Determine the (X, Y) coordinate at the center of the cell enclosing the given text.  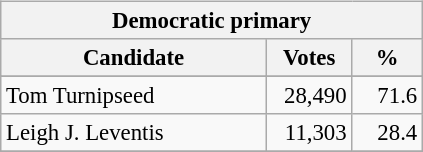
11,303 (309, 133)
28.4 (388, 133)
28,490 (309, 96)
Candidate (134, 58)
Democratic primary (212, 21)
Tom Turnipseed (134, 96)
Votes (309, 58)
% (388, 58)
71.6 (388, 96)
Leigh J. Leventis (134, 133)
